Locate the cell with the specified text and output its (x, y) center coordinate. 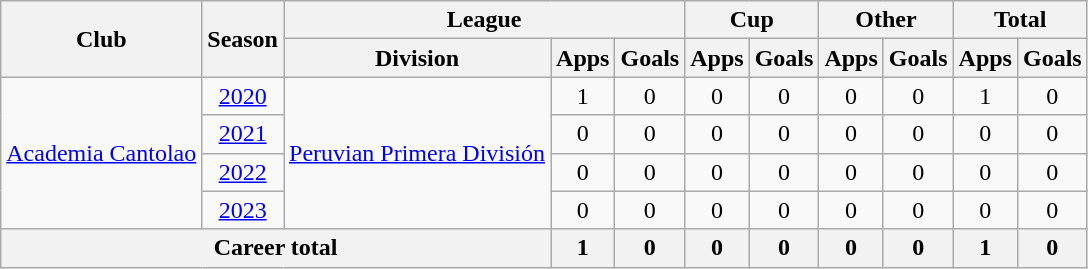
Cup (752, 20)
Season (243, 39)
Other (886, 20)
Total (1020, 20)
Career total (276, 248)
Peruvian Primera División (418, 153)
2023 (243, 210)
League (484, 20)
2021 (243, 134)
2020 (243, 96)
Club (102, 39)
Division (418, 58)
Academia Cantolao (102, 153)
2022 (243, 172)
